Identify which cell holds the provided text, then report its (x, y) central coordinate. 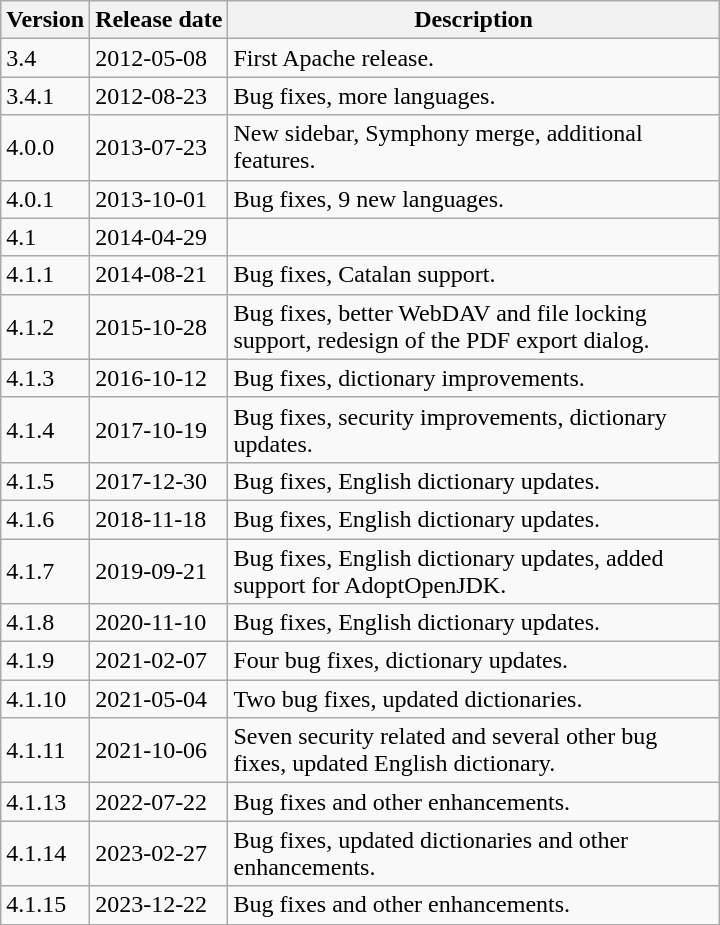
4.1.3 (46, 378)
2015-10-28 (159, 326)
4.0.1 (46, 199)
3.4 (46, 58)
Bug fixes, security improvements, dictionary updates. (474, 430)
2013-07-23 (159, 148)
4.1.14 (46, 854)
4.1 (46, 237)
2012-05-08 (159, 58)
Four bug fixes, dictionary updates. (474, 661)
Release date (159, 20)
Bug fixes, updated dictionaries and other enhancements. (474, 854)
4.1.1 (46, 275)
Bug fixes, better WebDAV and file locking support, redesign of the PDF export dialog. (474, 326)
Bug fixes, Catalan support. (474, 275)
4.1.2 (46, 326)
4.1.10 (46, 699)
2017-10-19 (159, 430)
2016-10-12 (159, 378)
2018-11-18 (159, 519)
2017-12-30 (159, 481)
4.1.5 (46, 481)
Bug fixes, more languages. (474, 96)
2012-08-23 (159, 96)
2013-10-01 (159, 199)
2014-04-29 (159, 237)
Description (474, 20)
4.0.0 (46, 148)
4.1.6 (46, 519)
Version (46, 20)
4.1.9 (46, 661)
3.4.1 (46, 96)
4.1.13 (46, 802)
New sidebar, Symphony merge, additional features. (474, 148)
4.1.11 (46, 750)
2021-10-06 (159, 750)
First Apache release. (474, 58)
2023-02-27 (159, 854)
2022-07-22 (159, 802)
Bug fixes, dictionary improvements. (474, 378)
2020-11-10 (159, 623)
4.1.7 (46, 570)
Two bug fixes, updated dictionaries. (474, 699)
2023-12-22 (159, 905)
4.1.8 (46, 623)
2014-08-21 (159, 275)
2021-05-04 (159, 699)
2019-09-21 (159, 570)
Bug fixes, English dictionary updates, added support for AdoptOpenJDK. (474, 570)
2021-02-07 (159, 661)
Bug fixes, 9 new languages. (474, 199)
4.1.15 (46, 905)
Seven security related and several other bug fixes, updated English dictionary. (474, 750)
4.1.4 (46, 430)
